For the text-containing cell, return its midpoint in (X, Y) coordinate format. 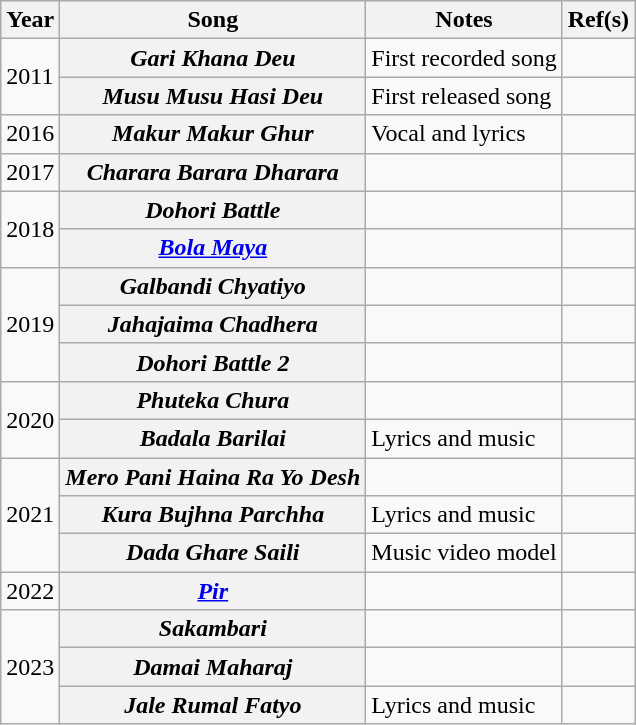
Kura Bujhna Parchha (213, 515)
2017 (30, 172)
Sakambari (213, 629)
2023 (30, 667)
Badala Barilai (213, 438)
First recorded song (464, 58)
Mero Pani Haina Ra Yo Desh (213, 477)
Music video model (464, 553)
Vocal and lyrics (464, 134)
Phuteka Chura (213, 400)
2022 (30, 591)
Galbandi Chyatiyo (213, 286)
2020 (30, 419)
Damai Maharaj (213, 667)
First released song (464, 96)
Jahajaima Chadhera (213, 324)
Ref(s) (598, 20)
Year (30, 20)
Charara Barara Dharara (213, 172)
Pir (213, 591)
Notes (464, 20)
Song (213, 20)
Musu Musu Hasi Deu (213, 96)
2021 (30, 515)
Dohori Battle 2 (213, 362)
2018 (30, 229)
2019 (30, 324)
Dohori Battle (213, 210)
2011 (30, 77)
Gari Khana Deu (213, 58)
2016 (30, 134)
Dada Ghare Saili (213, 553)
Bola Maya (213, 248)
Makur Makur Ghur (213, 134)
Jale Rumal Fatyo (213, 705)
